Scan for the cell matching the given text and deliver its [x, y] coordinate at center. 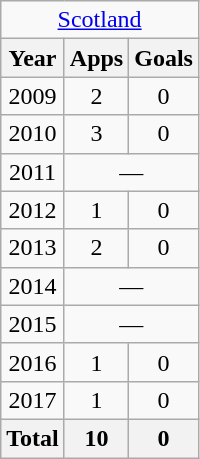
Apps [96, 58]
10 [96, 438]
Goals [164, 58]
2016 [33, 362]
2015 [33, 324]
2010 [33, 134]
2014 [33, 286]
2013 [33, 248]
Scotland [100, 20]
Year [33, 58]
2012 [33, 210]
3 [96, 134]
Total [33, 438]
2009 [33, 96]
2017 [33, 400]
2011 [33, 172]
